From the cell containing the given text, extract its center point as (x, y) coordinate. 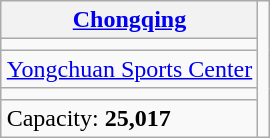
Chongqing (130, 20)
Capacity: 25,017 (130, 118)
Yongchuan Sports Center (130, 69)
